For the text-containing cell, return its midpoint in (X, Y) coordinate format. 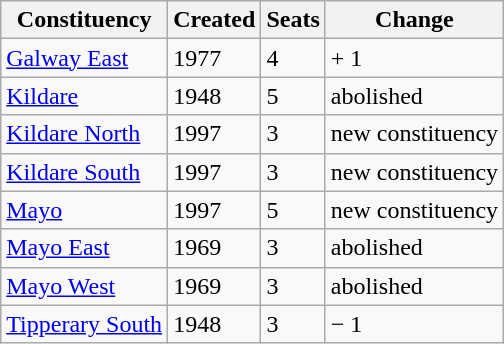
Seats (293, 20)
Kildare South (84, 172)
Galway East (84, 58)
− 1 (414, 324)
4 (293, 58)
+ 1 (414, 58)
Kildare (84, 96)
Constituency (84, 20)
Tipperary South (84, 324)
Change (414, 20)
Mayo East (84, 248)
Created (214, 20)
Kildare North (84, 134)
Mayo (84, 210)
Mayo West (84, 286)
1977 (214, 58)
